Determine the [X, Y] coordinate at the center of the cell enclosing the given text.  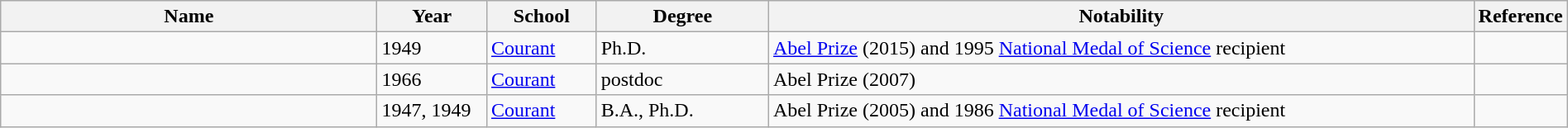
1949 [432, 48]
Abel Prize (2015) and 1995 National Medal of Science recipient [1121, 48]
Ph.D. [682, 48]
School [543, 17]
B.A., Ph.D. [682, 111]
Notability [1121, 17]
1966 [432, 79]
Degree [682, 17]
Year [432, 17]
Reference [1520, 17]
Abel Prize (2005) and 1986 National Medal of Science recipient [1121, 111]
postdoc [682, 79]
Abel Prize (2007) [1121, 79]
1947, 1949 [432, 111]
Name [189, 17]
